Scan for the cell matching the given text and deliver its (x, y) coordinate at center. 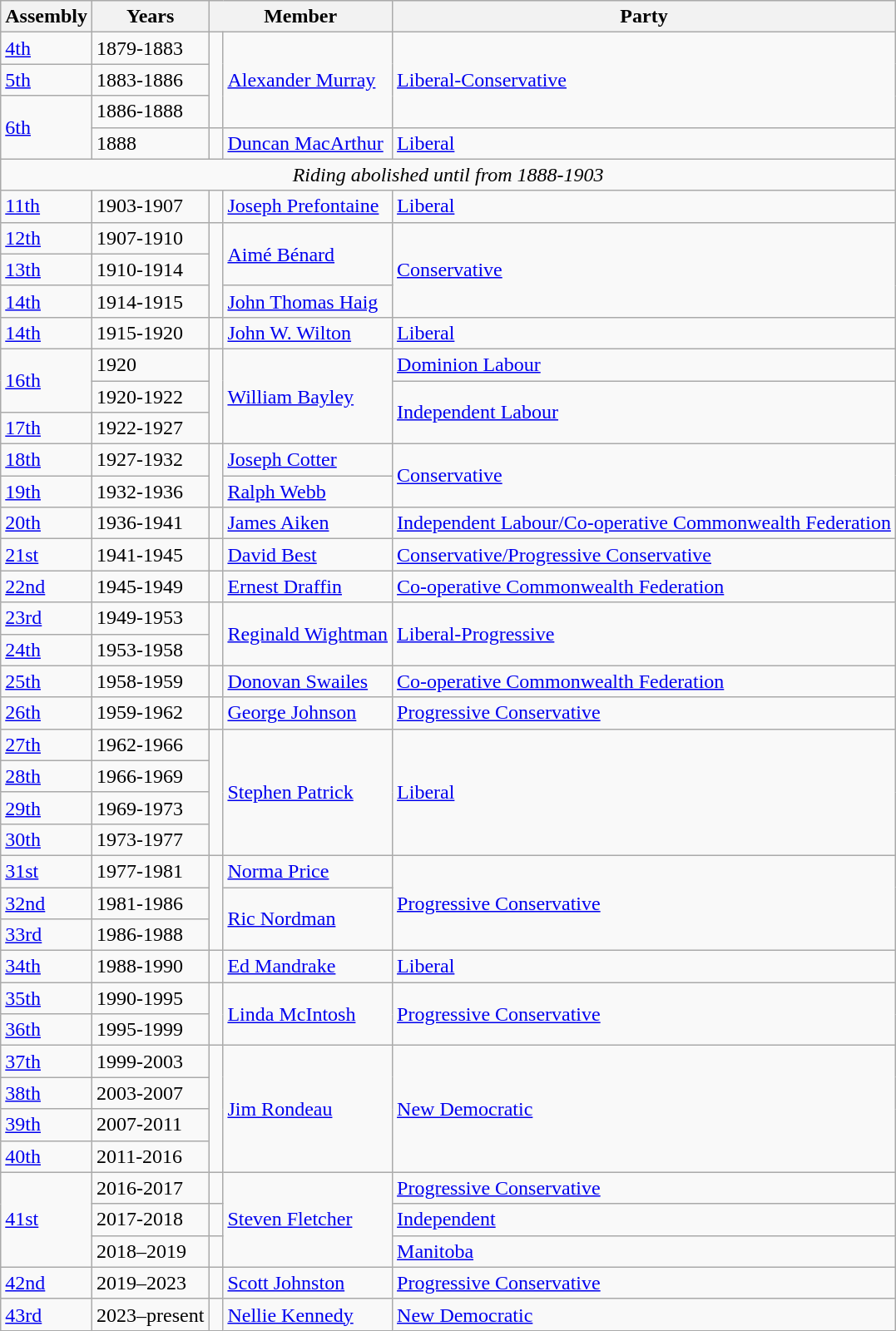
28th (47, 776)
Ralph Webb (308, 492)
5th (47, 80)
1959-1962 (150, 713)
Ernest Draffin (308, 586)
21st (47, 555)
Joseph Prefontaine (308, 206)
1962-1966 (150, 745)
2017-2018 (150, 1220)
1888 (150, 143)
1914-1915 (150, 301)
30th (47, 839)
Jim Rondeau (308, 1109)
1922-1927 (150, 428)
1999-2003 (150, 1061)
Party (644, 17)
Ed Mandrake (308, 967)
33rd (47, 935)
Steven Fletcher (308, 1220)
Member (301, 17)
19th (47, 492)
12th (47, 238)
Joseph Cotter (308, 460)
2019–2023 (150, 1283)
Reginald Wightman (308, 634)
David Best (308, 555)
39th (47, 1125)
13th (47, 270)
Liberal-Progressive (644, 634)
2007-2011 (150, 1125)
26th (47, 713)
1958-1959 (150, 681)
1945-1949 (150, 586)
Conservative/Progressive Conservative (644, 555)
1915-1920 (150, 333)
1981-1986 (150, 903)
Liberal-Conservative (644, 80)
Duncan MacArthur (308, 143)
Scott Johnston (308, 1283)
36th (47, 1030)
27th (47, 745)
4th (47, 48)
16th (47, 380)
John W. Wilton (308, 333)
2023–present (150, 1314)
1949-1953 (150, 618)
1990-1995 (150, 998)
17th (47, 428)
41st (47, 1220)
Donovan Swailes (308, 681)
John Thomas Haig (308, 301)
40th (47, 1156)
43rd (47, 1314)
Aimé Bénard (308, 254)
1907-1910 (150, 238)
1969-1973 (150, 808)
1977-1981 (150, 871)
1879-1883 (150, 48)
34th (47, 967)
6th (47, 127)
2016-2017 (150, 1188)
1932-1936 (150, 492)
George Johnson (308, 713)
23rd (47, 618)
31st (47, 871)
Nellie Kennedy (308, 1314)
1883-1886 (150, 80)
22nd (47, 586)
1927-1932 (150, 460)
1903-1907 (150, 206)
Assembly (47, 17)
James Aiken (308, 523)
Years (150, 17)
1986-1988 (150, 935)
2018–2019 (150, 1251)
37th (47, 1061)
Alexander Murray (308, 80)
Norma Price (308, 871)
1966-1969 (150, 776)
29th (47, 808)
Independent Labour (644, 413)
20th (47, 523)
2011-2016 (150, 1156)
2003-2007 (150, 1093)
38th (47, 1093)
Independent Labour/Co-operative Commonwealth Federation (644, 523)
Manitoba (644, 1251)
1910-1914 (150, 270)
1941-1945 (150, 555)
Independent (644, 1220)
1920-1922 (150, 397)
25th (47, 681)
1920 (150, 364)
1953-1958 (150, 650)
Ric Nordman (308, 918)
1988-1990 (150, 967)
11th (47, 206)
1886-1888 (150, 111)
William Bayley (308, 396)
Riding abolished until from 1888-1903 (448, 175)
1973-1977 (150, 839)
1995-1999 (150, 1030)
35th (47, 998)
32nd (47, 903)
Dominion Labour (644, 364)
Stephen Patrick (308, 792)
18th (47, 460)
Linda McIntosh (308, 1014)
42nd (47, 1283)
24th (47, 650)
1936-1941 (150, 523)
